Return [x, y] of the center of cell containing provided text 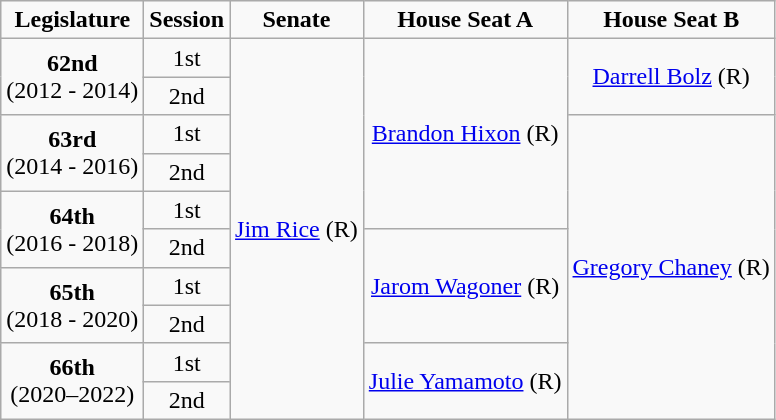
Gregory Chaney (R) [671, 267]
Darrell Bolz (R) [671, 77]
64th (2016 - 2018) [72, 229]
House Seat B [671, 20]
Session [187, 20]
65th (2018 - 2020) [72, 305]
Legislature [72, 20]
Jarom Wagoner (R) [465, 286]
Jim Rice (R) [297, 230]
Brandon Hixon (R) [465, 134]
Julie Yamamoto (R) [465, 381]
63rd (2014 - 2016) [72, 153]
House Seat A [465, 20]
66th (2020–2022) [72, 381]
Senate [297, 20]
62nd (2012 - 2014) [72, 77]
